Find where the given text appears and provide that cell's center as (x, y) coordinate. 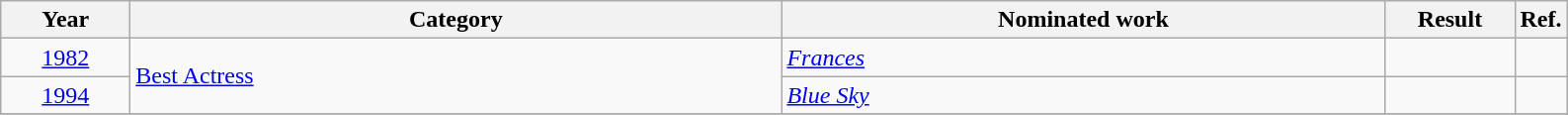
Ref. (1541, 20)
Blue Sky (1083, 95)
Year (65, 20)
Frances (1083, 57)
Nominated work (1083, 20)
Category (456, 20)
1994 (65, 95)
1982 (65, 57)
Best Actress (456, 76)
Result (1450, 20)
